Determine the [x, y] coordinate at the center of the cell enclosing the given text.  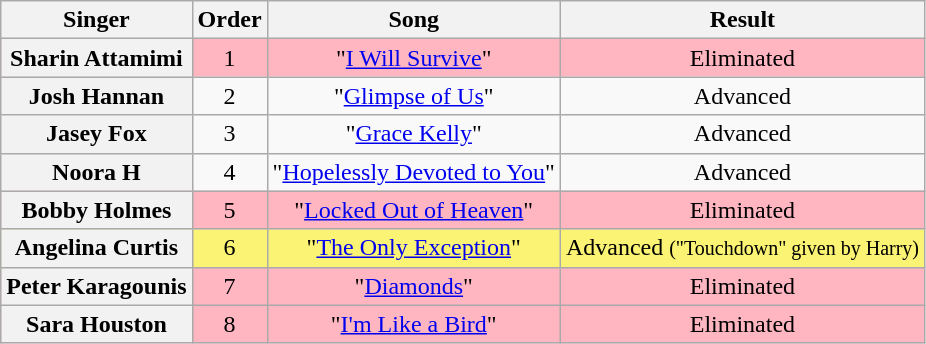
"I'm Like a Bird" [414, 324]
5 [230, 210]
"Diamonds" [414, 286]
Song [414, 20]
Noora H [96, 172]
Bobby Holmes [96, 210]
3 [230, 134]
Angelina Curtis [96, 248]
1 [230, 58]
Sharin Attamimi [96, 58]
Singer [96, 20]
Result [742, 20]
2 [230, 96]
Advanced ("Touchdown" given by Harry) [742, 248]
"The Only Exception" [414, 248]
"Grace Kelly" [414, 134]
Josh Hannan [96, 96]
"Glimpse of Us" [414, 96]
7 [230, 286]
Order [230, 20]
8 [230, 324]
"Locked Out of Heaven" [414, 210]
4 [230, 172]
6 [230, 248]
Peter Karagounis [96, 286]
"Hopelessly Devoted to You" [414, 172]
"I Will Survive" [414, 58]
Jasey Fox [96, 134]
Sara Houston [96, 324]
